Locate the cell with the specified text and output its (X, Y) center coordinate. 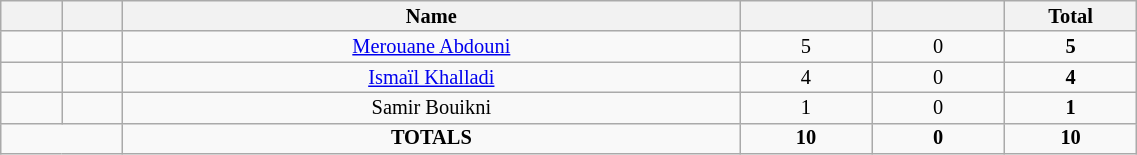
Name (432, 16)
TOTALS (432, 138)
Ismaïl Khalladi (432, 78)
Total (1070, 16)
Merouane Abdouni (432, 46)
Samir Bouikni (432, 108)
